Find where the given text appears and provide that cell's center as (x, y) coordinate. 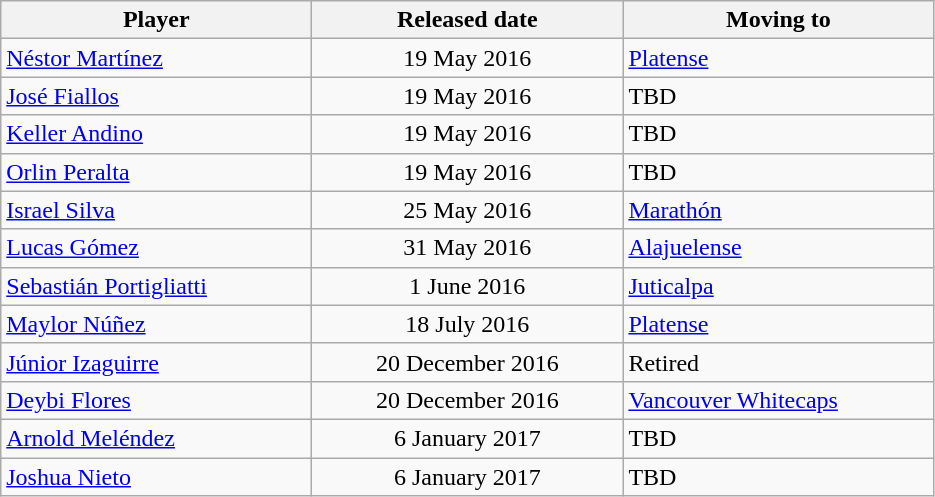
Maylor Núñez (156, 324)
Moving to (778, 20)
25 May 2016 (468, 210)
Marathón (778, 210)
1 June 2016 (468, 286)
Keller Andino (156, 134)
Alajuelense (778, 248)
18 July 2016 (468, 324)
Néstor Martínez (156, 58)
Deybi Flores (156, 400)
Lucas Gómez (156, 248)
Israel Silva (156, 210)
Sebastián Portigliatti (156, 286)
Player (156, 20)
Released date (468, 20)
Retired (778, 362)
Joshua Nieto (156, 477)
Arnold Meléndez (156, 438)
31 May 2016 (468, 248)
Vancouver Whitecaps (778, 400)
José Fiallos (156, 96)
Juticalpa (778, 286)
Orlin Peralta (156, 172)
Júnior Izaguirre (156, 362)
